Output the (X, Y) coordinate of the center of the cell containing the given text.  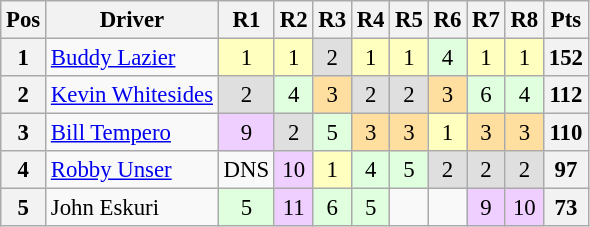
Driver (132, 20)
R6 (447, 20)
Pts (566, 20)
R2 (293, 20)
97 (566, 170)
R1 (246, 20)
Kevin Whitesides (132, 95)
110 (566, 133)
Robby Unser (132, 170)
11 (293, 208)
R8 (524, 20)
R4 (370, 20)
R5 (409, 20)
112 (566, 95)
Pos (24, 20)
73 (566, 208)
Bill Tempero (132, 133)
DNS (246, 170)
John Eskuri (132, 208)
R3 (332, 20)
152 (566, 58)
Buddy Lazier (132, 58)
R7 (486, 20)
